Detect which cell encompasses the target text, then output its [X, Y] center coordinate. 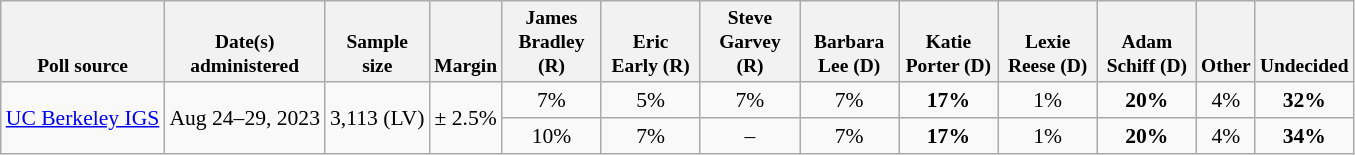
UC Berkeley IGS [83, 118]
32% [1304, 100]
Undecided [1304, 42]
KatiePorter (D) [948, 42]
Date(s)administered [244, 42]
5% [650, 100]
LexieReese (D) [1048, 42]
34% [1304, 136]
10% [552, 136]
SteveGarvey (R) [750, 42]
AdamSchiff (D) [1146, 42]
– [750, 136]
JamesBradley (R) [552, 42]
Samplesize [377, 42]
Margin [465, 42]
Poll source [83, 42]
EricEarly (R) [650, 42]
± 2.5% [465, 118]
Aug 24–29, 2023 [244, 118]
Other [1226, 42]
3,113 (LV) [377, 118]
BarbaraLee (D) [850, 42]
